Find where the given text appears and provide that cell's center as (x, y) coordinate. 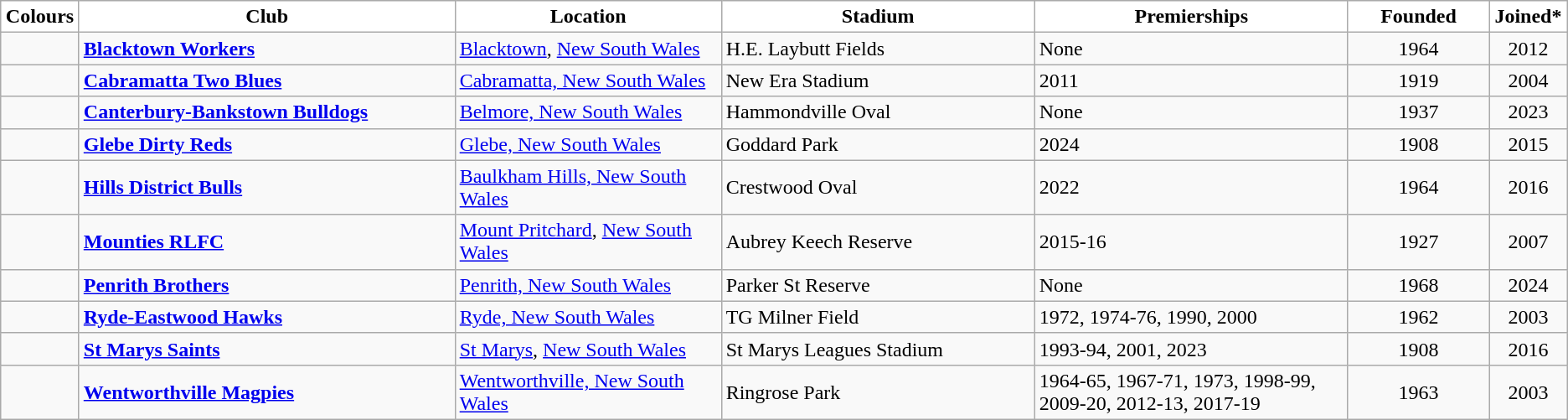
Stadium (878, 17)
Mounties RLFC (266, 241)
2007 (1529, 241)
Crestwood Oval (878, 188)
Mount Pritchard, New South Wales (588, 241)
Ringrose Park (878, 392)
Location (588, 17)
2023 (1529, 112)
Goddard Park (878, 144)
2015-16 (1191, 241)
Aubrey Keech Reserve (878, 241)
Ryde-Eastwood Hawks (266, 317)
Blacktown Workers (266, 49)
Premierships (1191, 17)
Club (266, 17)
Baulkham Hills, New South Wales (588, 188)
Cabramatta Two Blues (266, 80)
New Era Stadium (878, 80)
Blacktown, New South Wales (588, 49)
Penrith Brothers (266, 285)
Joined* (1529, 17)
Cabramatta, New South Wales (588, 80)
Founded (1418, 17)
Glebe Dirty Reds (266, 144)
1919 (1418, 80)
H.E. Laybutt Fields (878, 49)
St Marys Saints (266, 349)
Hills District Bulls (266, 188)
Canterbury-Bankstown Bulldogs (266, 112)
St Marys Leagues Stadium (878, 349)
1993-94, 2001, 2023 (1191, 349)
1968 (1418, 285)
1972, 1974-76, 1990, 2000 (1191, 317)
2015 (1529, 144)
1963 (1418, 392)
2011 (1191, 80)
St Marys, New South Wales (588, 349)
Wentworthville, New South Wales (588, 392)
Parker St Reserve (878, 285)
Ryde, New South Wales (588, 317)
2004 (1529, 80)
2022 (1191, 188)
1937 (1418, 112)
1962 (1418, 317)
TG Milner Field (878, 317)
2012 (1529, 49)
Glebe, New South Wales (588, 144)
Colours (40, 17)
Hammondville Oval (878, 112)
1927 (1418, 241)
1964-65, 1967-71, 1973, 1998-99, 2009-20, 2012-13, 2017-19 (1191, 392)
Wentworthville Magpies (266, 392)
Belmore, New South Wales (588, 112)
Penrith, New South Wales (588, 285)
